Locate the cell with the specified text and output its [X, Y] center coordinate. 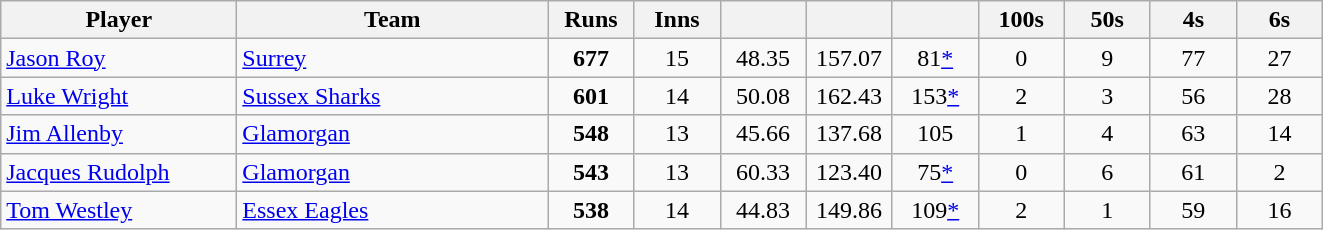
50.08 [763, 96]
Tom Westley [119, 210]
543 [591, 172]
Jim Allenby [119, 134]
Inns [677, 20]
75* [935, 172]
9 [1107, 58]
Team [392, 20]
105 [935, 134]
100s [1021, 20]
157.07 [849, 58]
3 [1107, 96]
137.68 [849, 134]
677 [591, 58]
Essex Eagles [392, 210]
27 [1279, 58]
538 [591, 210]
63 [1193, 134]
162.43 [849, 96]
60.33 [763, 172]
48.35 [763, 58]
Luke Wright [119, 96]
Surrey [392, 58]
Player [119, 20]
Jason Roy [119, 58]
16 [1279, 210]
548 [591, 134]
56 [1193, 96]
28 [1279, 96]
59 [1193, 210]
Runs [591, 20]
61 [1193, 172]
153* [935, 96]
6 [1107, 172]
4s [1193, 20]
123.40 [849, 172]
6s [1279, 20]
44.83 [763, 210]
Jacques Rudolph [119, 172]
4 [1107, 134]
109* [935, 210]
50s [1107, 20]
45.66 [763, 134]
77 [1193, 58]
601 [591, 96]
15 [677, 58]
81* [935, 58]
Sussex Sharks [392, 96]
149.86 [849, 210]
